Identify which cell holds the provided text, then report its [X, Y] central coordinate. 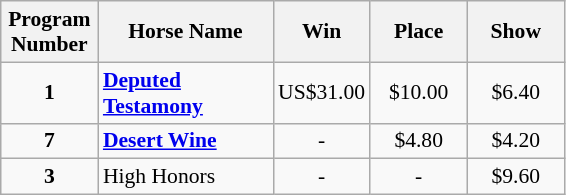
$4.20 [516, 141]
Deputed Testamony [186, 92]
$4.80 [418, 141]
1 [50, 92]
3 [50, 177]
Desert Wine [186, 141]
$10.00 [418, 92]
Program Number [50, 32]
$9.60 [516, 177]
7 [50, 141]
$6.40 [516, 92]
High Honors [186, 177]
Show [516, 32]
US$31.00 [322, 92]
Win [322, 32]
Horse Name [186, 32]
Place [418, 32]
